Detect which cell encompasses the target text, then output its (x, y) center coordinate. 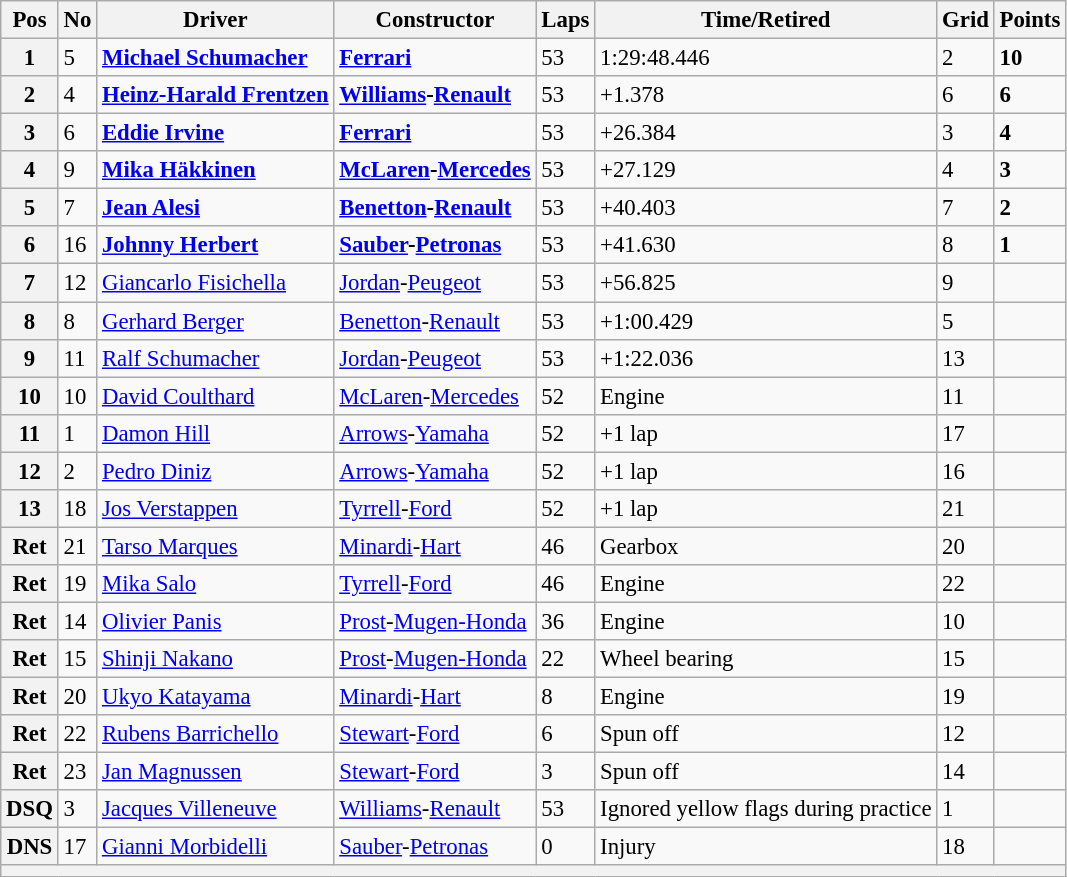
Tarso Marques (216, 546)
Jos Verstappen (216, 509)
David Coulthard (216, 396)
Mika Salo (216, 584)
Pos (30, 20)
Gianni Morbidelli (216, 847)
Johnny Herbert (216, 245)
+26.384 (766, 133)
+1:22.036 (766, 358)
Grid (966, 20)
Constructor (435, 20)
+1:00.429 (766, 321)
Ignored yellow flags during practice (766, 809)
+41.630 (766, 245)
Jacques Villeneuve (216, 809)
Ukyo Katayama (216, 697)
Giancarlo Fisichella (216, 283)
1:29:48.446 (766, 58)
+40.403 (766, 208)
Jan Magnussen (216, 772)
Rubens Barrichello (216, 734)
Mika Häkkinen (216, 170)
Ralf Schumacher (216, 358)
Wheel bearing (766, 659)
Michael Schumacher (216, 58)
Laps (566, 20)
+56.825 (766, 283)
DNS (30, 847)
+1.378 (766, 95)
Gerhard Berger (216, 321)
+27.129 (766, 170)
Time/Retired (766, 20)
Eddie Irvine (216, 133)
DSQ (30, 809)
Jean Alesi (216, 208)
23 (77, 772)
Shinji Nakano (216, 659)
No (77, 20)
Damon Hill (216, 433)
Driver (216, 20)
Injury (766, 847)
Points (1030, 20)
36 (566, 621)
0 (566, 847)
Pedro Diniz (216, 471)
Heinz-Harald Frentzen (216, 95)
Olivier Panis (216, 621)
Gearbox (766, 546)
